From the cell containing the given text, extract its center point as (X, Y) coordinate. 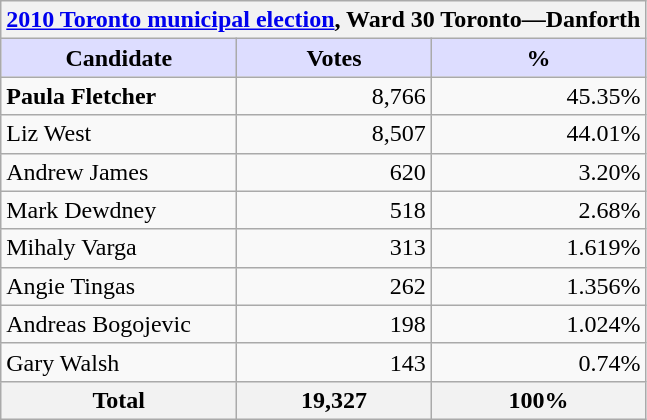
198 (334, 324)
44.01% (538, 134)
19,327 (334, 400)
2.68% (538, 210)
313 (334, 248)
1.356% (538, 286)
518 (334, 210)
45.35% (538, 96)
2010 Toronto municipal election, Ward 30 Toronto—Danforth (324, 20)
Mark Dewdney (119, 210)
Mihaly Varga (119, 248)
Angie Tingas (119, 286)
Paula Fletcher (119, 96)
Liz West (119, 134)
8,766 (334, 96)
3.20% (538, 172)
1.619% (538, 248)
Votes (334, 58)
Total (119, 400)
620 (334, 172)
Gary Walsh (119, 362)
1.024% (538, 324)
Candidate (119, 58)
143 (334, 362)
0.74% (538, 362)
8,507 (334, 134)
262 (334, 286)
Andrew James (119, 172)
Andreas Bogojevic (119, 324)
100% (538, 400)
% (538, 58)
